Find where the given text appears and provide that cell's center as (x, y) coordinate. 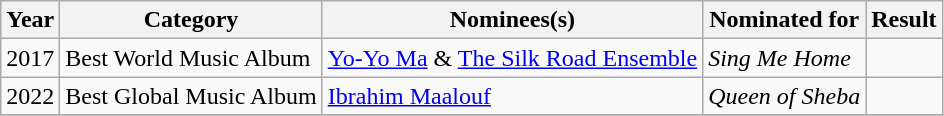
Ibrahim Maalouf (512, 96)
Result (904, 20)
Nominees(s) (512, 20)
Best Global Music Album (191, 96)
Year (30, 20)
Queen of Sheba (784, 96)
Yo-Yo Ma & The Silk Road Ensemble (512, 58)
Category (191, 20)
Sing Me Home (784, 58)
2017 (30, 58)
2022 (30, 96)
Nominated for (784, 20)
Best World Music Album (191, 58)
